Capture the cell that displays the provided text and extract its [X, Y] central coordinate. 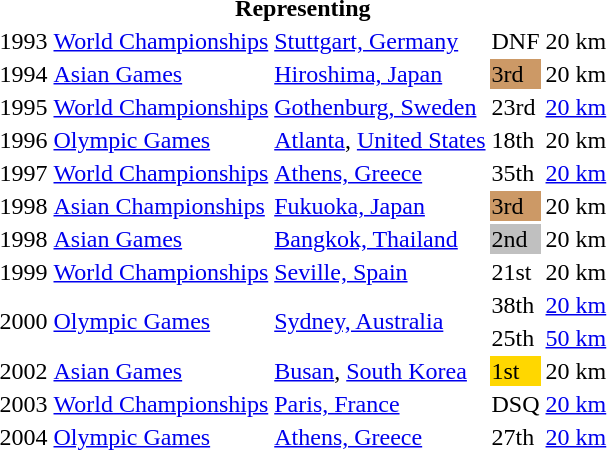
DNF [516, 41]
Seville, Spain [380, 272]
38th [516, 305]
Paris, France [380, 404]
Athens, Greece [380, 173]
25th [516, 338]
Busan, South Korea [380, 371]
2nd [516, 239]
Asian Championships [161, 206]
Bangkok, Thailand [380, 239]
Hiroshima, Japan [380, 74]
18th [516, 140]
1st [516, 371]
Atlanta, United States [380, 140]
Sydney, Australia [380, 322]
23rd [516, 107]
DSQ [516, 404]
Fukuoka, Japan [380, 206]
21st [516, 272]
Stuttgart, Germany [380, 41]
35th [516, 173]
Gothenburg, Sweden [380, 107]
